Scan for the cell matching the given text and deliver its [x, y] coordinate at center. 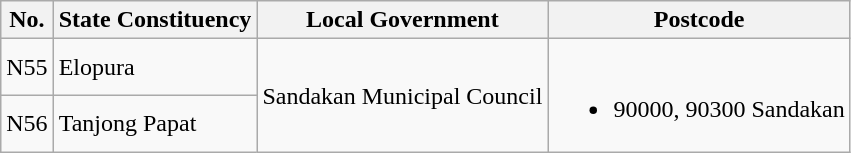
No. [27, 20]
Local Government [402, 20]
N55 [27, 68]
Sandakan Municipal Council [402, 96]
Elopura [155, 68]
90000, 90300 Sandakan [699, 96]
Postcode [699, 20]
Tanjong Papat [155, 124]
State Constituency [155, 20]
N56 [27, 124]
